Pinpoint the cell where the given text exists, returning its (X, Y) midpoint coordinate. 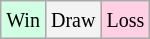
Loss (126, 20)
Draw (72, 20)
Win (24, 20)
